Determine the [x, y] coordinate at the center of the cell enclosing the given text.  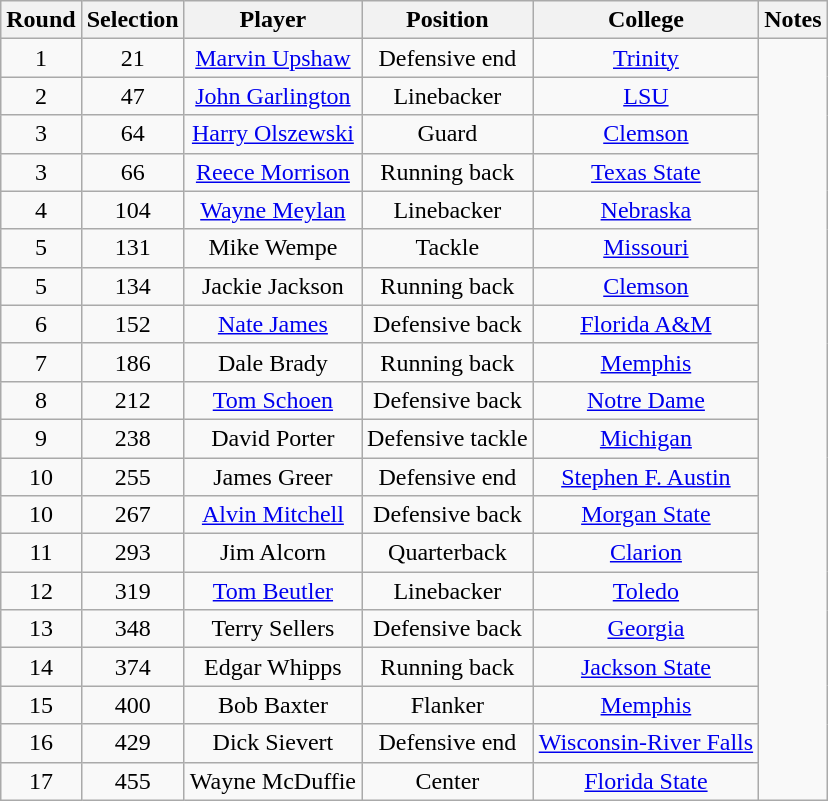
14 [41, 667]
Dick Sievert [272, 743]
15 [41, 705]
374 [132, 667]
Dale Brady [272, 362]
David Porter [272, 438]
Trinity [646, 58]
John Garlington [272, 96]
Bob Baxter [272, 705]
131 [132, 248]
Nate James [272, 324]
9 [41, 438]
429 [132, 743]
Notes [793, 20]
Mike Wempe [272, 248]
Guard [448, 134]
Harry Olszewski [272, 134]
186 [132, 362]
2 [41, 96]
Morgan State [646, 515]
Michigan [646, 438]
Wayne McDuffie [272, 781]
455 [132, 781]
152 [132, 324]
238 [132, 438]
Selection [132, 20]
134 [132, 286]
7 [41, 362]
348 [132, 629]
400 [132, 705]
Player [272, 20]
Clarion [646, 553]
255 [132, 477]
17 [41, 781]
College [646, 20]
Edgar Whipps [272, 667]
Jackie Jackson [272, 286]
319 [132, 591]
6 [41, 324]
Marvin Upshaw [272, 58]
Jackson State [646, 667]
Georgia [646, 629]
4 [41, 210]
Reece Morrison [272, 172]
Toledo [646, 591]
66 [132, 172]
293 [132, 553]
Notre Dame [646, 400]
Terry Sellers [272, 629]
Position [448, 20]
Tom Beutler [272, 591]
Wayne Meylan [272, 210]
8 [41, 400]
Florida State [646, 781]
13 [41, 629]
Texas State [646, 172]
64 [132, 134]
Round [41, 20]
Center [448, 781]
12 [41, 591]
Defensive tackle [448, 438]
James Greer [272, 477]
21 [132, 58]
Tackle [448, 248]
Jim Alcorn [272, 553]
Wisconsin-River Falls [646, 743]
LSU [646, 96]
Alvin Mitchell [272, 515]
Missouri [646, 248]
Quarterback [448, 553]
Tom Schoen [272, 400]
Florida A&M [646, 324]
267 [132, 515]
1 [41, 58]
Nebraska [646, 210]
212 [132, 400]
11 [41, 553]
16 [41, 743]
104 [132, 210]
Flanker [448, 705]
Stephen F. Austin [646, 477]
47 [132, 96]
